Search for the cell housing the specified text and yield its (x, y) center coordinate. 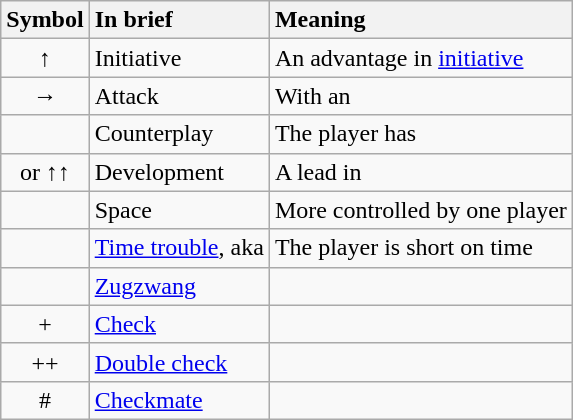
Initiative (179, 58)
Development (179, 172)
Meaning (420, 20)
Symbol (45, 20)
More controlled by one player (420, 210)
Zugzwang (179, 286)
Checkmate (179, 400)
+ (45, 324)
Space (179, 210)
Counterplay (179, 134)
Check (179, 324)
→ (45, 96)
In brief (179, 20)
The player is short on time (420, 248)
# (45, 400)
An advantage in initiative (420, 58)
The player has (420, 134)
Attack (179, 96)
↑ (45, 58)
A lead in (420, 172)
++ (45, 362)
Time trouble, aka (179, 248)
or ↑↑ (45, 172)
Double check (179, 362)
With an (420, 96)
